Capture the cell that displays the provided text and extract its [x, y] central coordinate. 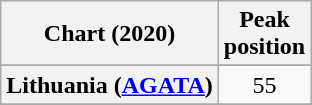
Lithuania (AGATA) [110, 85]
55 [264, 85]
Peakposition [264, 34]
Chart (2020) [110, 34]
